Determine the (x, y) coordinate at the center of the cell enclosing the given text.  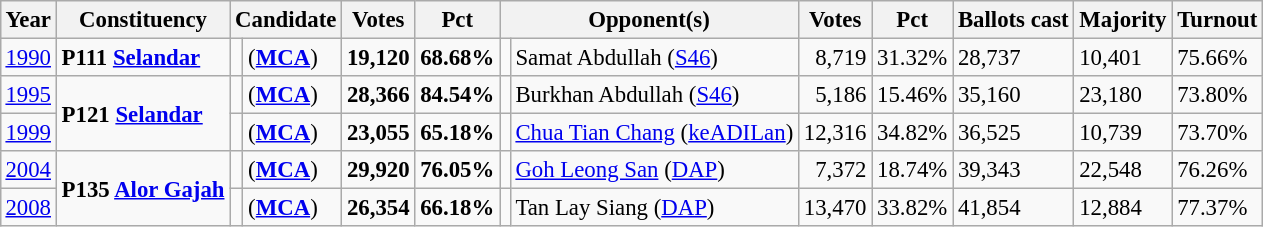
39,343 (1014, 170)
73.80% (1218, 95)
66.18% (458, 208)
73.70% (1218, 133)
P135 Alor Gajah (142, 188)
Samat Abdullah (S46) (654, 57)
76.26% (1218, 170)
36,525 (1014, 133)
P121 Selandar (142, 114)
Ballots cast (1014, 20)
18.74% (912, 170)
76.05% (458, 170)
Chua Tian Chang (keADILan) (654, 133)
8,719 (836, 57)
75.66% (1218, 57)
23,180 (1123, 95)
Tan Lay Siang (DAP) (654, 208)
65.18% (458, 133)
Constituency (142, 20)
84.54% (458, 95)
34.82% (912, 133)
P111 Selandar (142, 57)
13,470 (836, 208)
1995 (28, 95)
12,316 (836, 133)
15.46% (912, 95)
68.68% (458, 57)
Turnout (1218, 20)
26,354 (378, 208)
77.37% (1218, 208)
23,055 (378, 133)
28,366 (378, 95)
2008 (28, 208)
28,737 (1014, 57)
1990 (28, 57)
2004 (28, 170)
Candidate (286, 20)
Year (28, 20)
Goh Leong San (DAP) (654, 170)
19,120 (378, 57)
33.82% (912, 208)
31.32% (912, 57)
41,854 (1014, 208)
5,186 (836, 95)
29,920 (378, 170)
Burkhan Abdullah (S46) (654, 95)
10,401 (1123, 57)
7,372 (836, 170)
1999 (28, 133)
12,884 (1123, 208)
35,160 (1014, 95)
Opponent(s) (650, 20)
22,548 (1123, 170)
Majority (1123, 20)
10,739 (1123, 133)
